Pinpoint the cell where the given text exists, returning its (X, Y) midpoint coordinate. 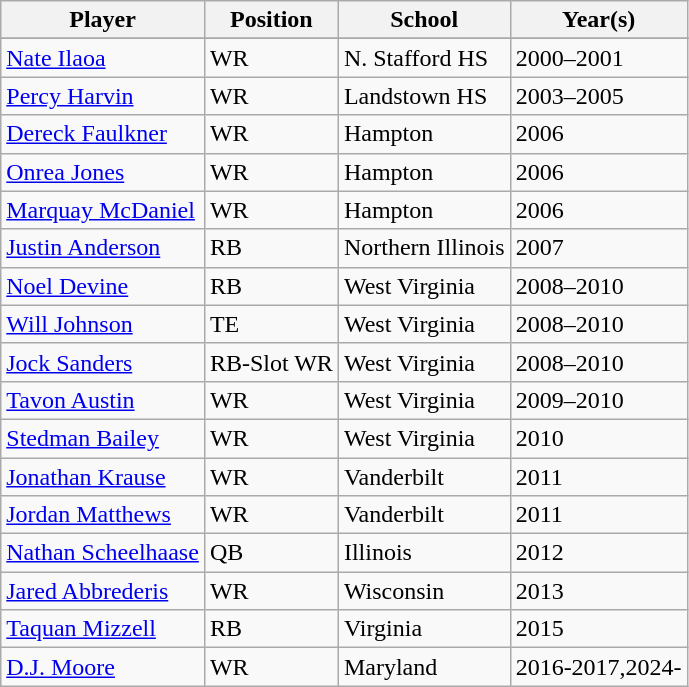
2016-2017,2024- (598, 667)
Onrea Jones (103, 172)
Jonathan Krause (103, 477)
2015 (598, 629)
Northern Illinois (424, 248)
Jock Sanders (103, 362)
School (424, 20)
Will Johnson (103, 324)
Player (103, 20)
Illinois (424, 553)
2012 (598, 553)
Marquay McDaniel (103, 210)
2003–2005 (598, 96)
Nathan Scheelhaase (103, 553)
Virginia (424, 629)
2000–2001 (598, 58)
D.J. Moore (103, 667)
Nate Ilaoa (103, 58)
Stedman Bailey (103, 438)
RB-Slot WR (271, 362)
TE (271, 324)
N. Stafford HS (424, 58)
Jared Abbrederis (103, 591)
Justin Anderson (103, 248)
Jordan Matthews (103, 515)
Position (271, 20)
Maryland (424, 667)
Dereck Faulkner (103, 134)
2009–2010 (598, 400)
QB (271, 553)
Noel Devine (103, 286)
Taquan Mizzell (103, 629)
Year(s) (598, 20)
Wisconsin (424, 591)
Tavon Austin (103, 400)
Landstown HS (424, 96)
2007 (598, 248)
2010 (598, 438)
Percy Harvin (103, 96)
2013 (598, 591)
